Locate the cell with the specified text and output its (x, y) center coordinate. 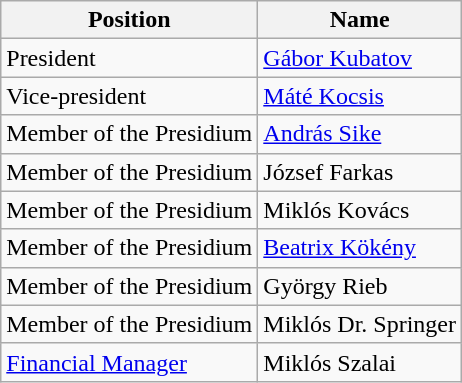
György Rieb (360, 286)
Position (130, 20)
József Farkas (360, 172)
Miklós Kovács (360, 210)
András Sike (360, 134)
Miklós Dr. Springer (360, 324)
Beatrix Kökény (360, 248)
Máté Kocsis (360, 96)
President (130, 58)
Vice-president (130, 96)
Name (360, 20)
Miklós Szalai (360, 362)
Gábor Kubatov (360, 58)
Financial Manager (130, 362)
